From the cell containing the given text, extract its center point as [x, y] coordinate. 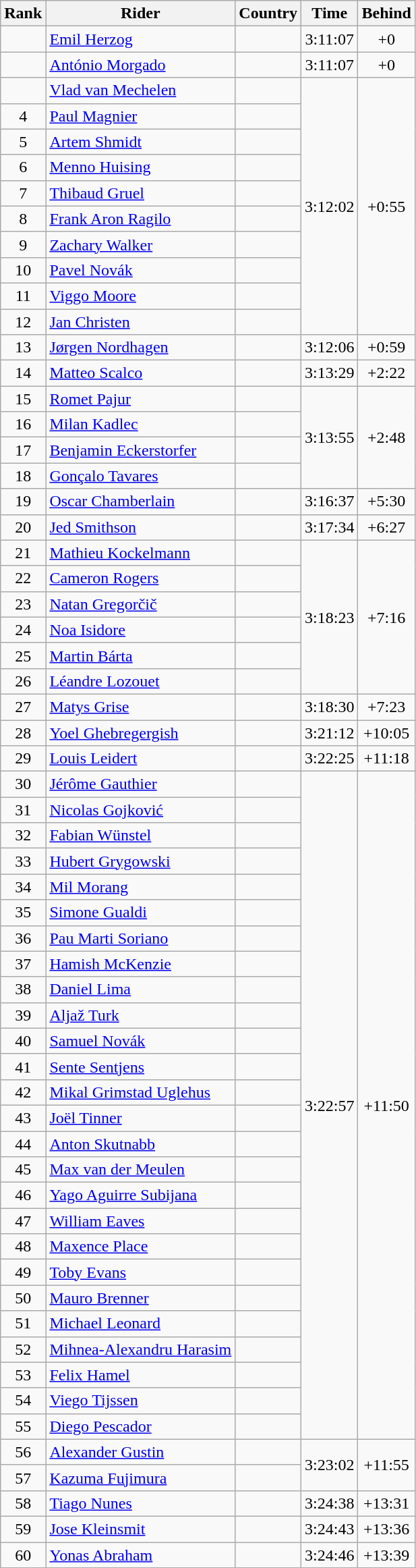
29 [23, 759]
56 [23, 1452]
3:18:23 [330, 617]
36 [23, 938]
+7:23 [386, 707]
Jørgen Nordhagen [140, 348]
11 [23, 296]
28 [23, 732]
35 [23, 913]
3:24:46 [330, 1555]
14 [23, 373]
Country [268, 13]
+0:55 [386, 207]
43 [23, 1118]
Toby Evans [140, 1272]
Alexander Gustin [140, 1452]
Mihnea-Alexandru Harasim [140, 1349]
15 [23, 399]
+13:31 [386, 1503]
21 [23, 553]
3:24:38 [330, 1503]
34 [23, 887]
33 [23, 861]
8 [23, 219]
23 [23, 604]
16 [23, 425]
Viego Tijssen [140, 1401]
37 [23, 964]
Matys Grise [140, 707]
Samuel Novák [140, 1041]
3:21:12 [330, 732]
Hamish McKenzie [140, 964]
+0:59 [386, 348]
12 [23, 322]
48 [23, 1247]
Milan Kadlec [140, 425]
Kazuma Fujimura [140, 1478]
Pavel Novák [140, 270]
3:17:34 [330, 527]
Louis Leidert [140, 759]
+2:48 [386, 437]
26 [23, 681]
Fabian Wünstel [140, 836]
Artem Shmidt [140, 142]
Vlad van Mechelen [140, 90]
Thibaud Gruel [140, 193]
38 [23, 990]
32 [23, 836]
Noa Isidore [140, 630]
31 [23, 810]
13 [23, 348]
47 [23, 1221]
Cameron Rogers [140, 578]
3:18:30 [330, 707]
Rank [23, 13]
Mauro Brenner [140, 1298]
Behind [386, 13]
Martin Bárta [140, 655]
Jed Smithson [140, 527]
3:23:02 [330, 1465]
+5:30 [386, 502]
Anton Skutnabb [140, 1144]
Paul Magnier [140, 116]
Simone Gualdi [140, 913]
Viggo Moore [140, 296]
3:16:37 [330, 502]
Time [330, 13]
Zachary Walker [140, 244]
6 [23, 167]
3:22:25 [330, 759]
Oscar Chamberlain [140, 502]
Rider [140, 13]
Yonas Abraham [140, 1555]
20 [23, 527]
Menno Huising [140, 167]
Benjamin Eckerstorfer [140, 450]
22 [23, 578]
+11:18 [386, 759]
Léandre Lozouet [140, 681]
25 [23, 655]
+11:50 [386, 1106]
Aljaž Turk [140, 1015]
44 [23, 1144]
Maxence Place [140, 1247]
Mikal Grimstad Uglehus [140, 1092]
4 [23, 116]
+6:27 [386, 527]
49 [23, 1272]
9 [23, 244]
Hubert Grygowski [140, 861]
55 [23, 1426]
42 [23, 1092]
Gonçalo Tavares [140, 476]
Tiago Nunes [140, 1503]
Pau Marti Soriano [140, 938]
52 [23, 1349]
3:12:02 [330, 207]
Mil Morang [140, 887]
Diego Pescador [140, 1426]
Max van der Meulen [140, 1170]
William Eaves [140, 1221]
Sente Sentjens [140, 1066]
Jan Christen [140, 322]
57 [23, 1478]
Yoel Ghebregergish [140, 732]
40 [23, 1041]
10 [23, 270]
Felix Hamel [140, 1375]
24 [23, 630]
51 [23, 1324]
45 [23, 1170]
Joël Tinner [140, 1118]
46 [23, 1195]
Nicolas Gojković [140, 810]
7 [23, 193]
3:13:55 [330, 437]
30 [23, 784]
Romet Pajur [140, 399]
18 [23, 476]
5 [23, 142]
+13:36 [386, 1529]
António Morgado [140, 65]
+2:22 [386, 373]
3:22:57 [330, 1106]
3:12:06 [330, 348]
+11:55 [386, 1465]
54 [23, 1401]
Matteo Scalco [140, 373]
Frank Aron Ragilo [140, 219]
50 [23, 1298]
27 [23, 707]
19 [23, 502]
+7:16 [386, 617]
Michael Leonard [140, 1324]
Yago Aguirre Subijana [140, 1195]
Natan Gregorčič [140, 604]
60 [23, 1555]
39 [23, 1015]
Daniel Lima [140, 990]
Emil Herzog [140, 39]
41 [23, 1066]
Mathieu Kockelmann [140, 553]
+13:39 [386, 1555]
3:24:43 [330, 1529]
Jose Kleinsmit [140, 1529]
53 [23, 1375]
17 [23, 450]
3:13:29 [330, 373]
59 [23, 1529]
58 [23, 1503]
Jérôme Gauthier [140, 784]
+10:05 [386, 732]
